Locate the cell with the specified text and output its (X, Y) center coordinate. 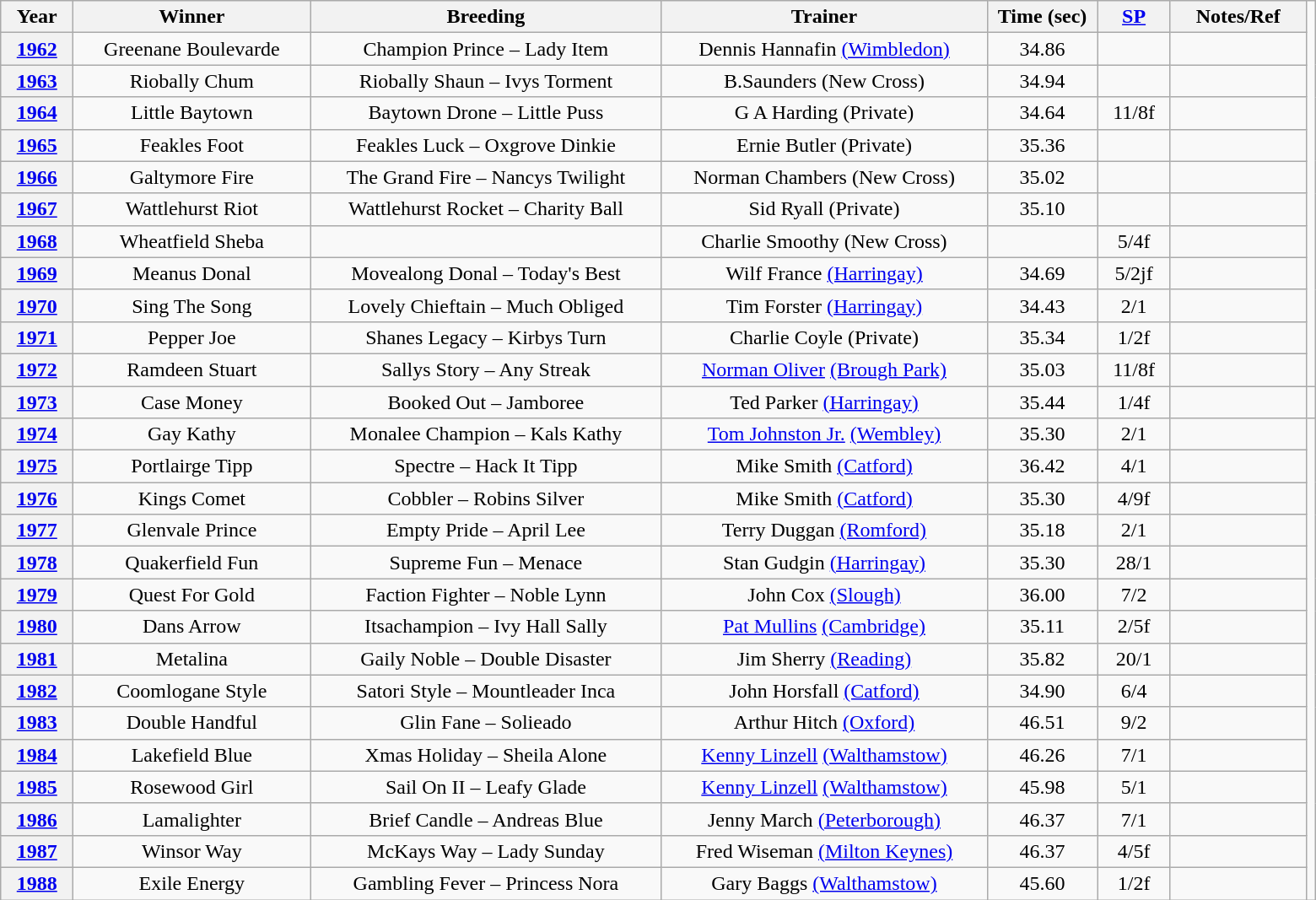
35.10 (1043, 209)
34.64 (1043, 113)
The Grand Fire – Nancys Twilight (486, 177)
Champion Prince – Lady Item (486, 49)
Terry Duggan (Romford) (824, 531)
Monalee Champion – Kals Kathy (486, 434)
Notes/Ref (1238, 17)
1970 (37, 305)
Baytown Drone – Little Puss (486, 113)
Satori Style – Mountleader Inca (486, 691)
Pat Mullins (Cambridge) (824, 627)
35.03 (1043, 369)
5/1 (1134, 787)
4/1 (1134, 466)
SP (1134, 17)
1965 (37, 145)
Coomlogane Style (192, 691)
Lovely Chieftain – Much Obliged (486, 305)
Tom Johnston Jr. (Wembley) (824, 434)
35.44 (1043, 402)
5/4f (1134, 241)
Lakefield Blue (192, 755)
1977 (37, 531)
Quakerfield Fun (192, 563)
Spectre – Hack It Tipp (486, 466)
Riobally Shaun – Ivys Torment (486, 81)
1983 (37, 723)
1984 (37, 755)
45.60 (1043, 883)
34.69 (1043, 273)
Meanus Donal (192, 273)
Gay Kathy (192, 434)
Dennis Hannafin (Wimbledon) (824, 49)
1975 (37, 466)
Movealong Donal – Today's Best (486, 273)
Brief Candle – Andreas Blue (486, 819)
1964 (37, 113)
Quest For Gold (192, 595)
1974 (37, 434)
Gaily Noble – Double Disaster (486, 659)
Pepper Joe (192, 337)
Jenny March (Peterborough) (824, 819)
7/2 (1134, 595)
4/5f (1134, 851)
Ted Parker (Harringay) (824, 402)
1962 (37, 49)
1985 (37, 787)
1967 (37, 209)
1978 (37, 563)
Arthur Hitch (Oxford) (824, 723)
1980 (37, 627)
1988 (37, 883)
4/9f (1134, 499)
9/2 (1134, 723)
Galtymore Fire (192, 177)
Sallys Story – Any Streak (486, 369)
35.11 (1043, 627)
35.02 (1043, 177)
Stan Gudgin (Harringay) (824, 563)
35.36 (1043, 145)
Ramdeen Stuart (192, 369)
Wilf France (Harringay) (824, 273)
Charlie Smoothy (New Cross) (824, 241)
Sail On II – Leafy Glade (486, 787)
Wheatfield Sheba (192, 241)
36.42 (1043, 466)
1963 (37, 81)
B.Saunders (New Cross) (824, 81)
Time (sec) (1043, 17)
20/1 (1134, 659)
2/5f (1134, 627)
Portlairge Tipp (192, 466)
1981 (37, 659)
1968 (37, 241)
1969 (37, 273)
Greenane Boulevarde (192, 49)
Dans Arrow (192, 627)
Winner (192, 17)
Feakles Luck – Oxgrove Dinkie (486, 145)
46.26 (1043, 755)
28/1 (1134, 563)
Double Handful (192, 723)
Cobbler – Robins Silver (486, 499)
Feakles Foot (192, 145)
5/2jf (1134, 273)
1979 (37, 595)
34.86 (1043, 49)
36.00 (1043, 595)
Metalina (192, 659)
34.90 (1043, 691)
Year (37, 17)
Charlie Coyle (Private) (824, 337)
35.18 (1043, 531)
Jim Sherry (Reading) (824, 659)
Itsachampion – Ivy Hall Sally (486, 627)
Booked Out – Jamboree (486, 402)
Ernie Butler (Private) (824, 145)
1987 (37, 851)
Riobally Chum (192, 81)
Sid Ryall (Private) (824, 209)
45.98 (1043, 787)
Gambling Fever – Princess Nora (486, 883)
35.34 (1043, 337)
1976 (37, 499)
Norman Chambers (New Cross) (824, 177)
John Horsfall (Catford) (824, 691)
Case Money (192, 402)
1966 (37, 177)
Norman Oliver (Brough Park) (824, 369)
McKays Way – Lady Sunday (486, 851)
35.82 (1043, 659)
Kings Comet (192, 499)
6/4 (1134, 691)
1973 (37, 402)
1982 (37, 691)
34.94 (1043, 81)
Lamalighter (192, 819)
Shanes Legacy – Kirbys Turn (486, 337)
Tim Forster (Harringay) (824, 305)
John Cox (Slough) (824, 595)
Faction Fighter – Noble Lynn (486, 595)
1971 (37, 337)
Supreme Fun – Menace (486, 563)
Glenvale Prince (192, 531)
Sing The Song (192, 305)
Wattlehurst Rocket – Charity Ball (486, 209)
Xmas Holiday – Sheila Alone (486, 755)
Winsor Way (192, 851)
34.43 (1043, 305)
Fred Wiseman (Milton Keynes) (824, 851)
G A Harding (Private) (824, 113)
1972 (37, 369)
1/4f (1134, 402)
Trainer (824, 17)
Breeding (486, 17)
Gary Baggs (Walthamstow) (824, 883)
Glin Fane – Solieado (486, 723)
Exile Energy (192, 883)
Wattlehurst Riot (192, 209)
Empty Pride – April Lee (486, 531)
Little Baytown (192, 113)
46.51 (1043, 723)
Rosewood Girl (192, 787)
1986 (37, 819)
